Pinpoint the cell where the given text exists, returning its (X, Y) midpoint coordinate. 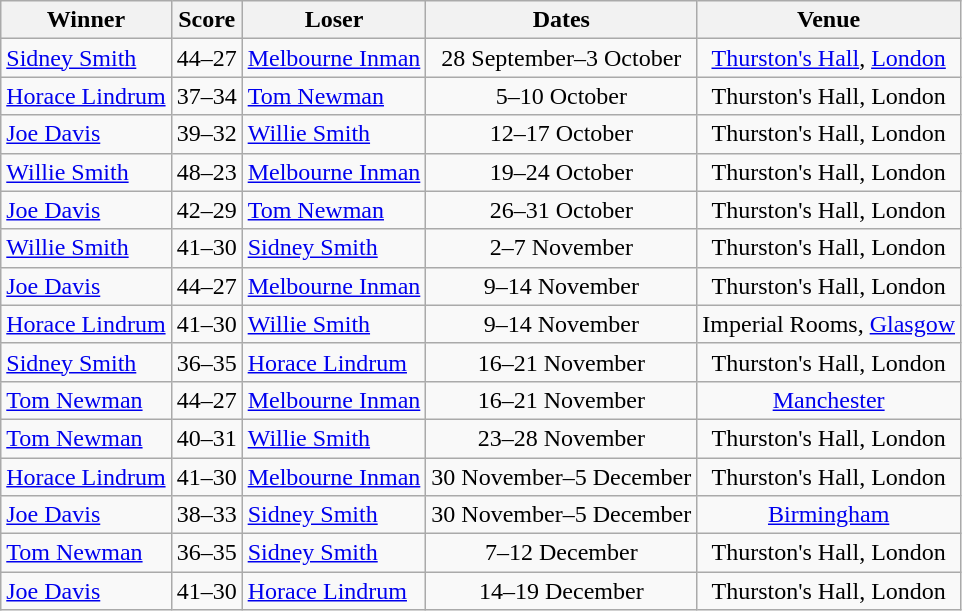
Manchester (829, 400)
Dates (562, 20)
38–33 (206, 515)
23–28 November (562, 438)
28 September–3 October (562, 58)
5–10 October (562, 96)
2–7 November (562, 248)
40–31 (206, 438)
Loser (334, 20)
Imperial Rooms, Glasgow (829, 324)
26–31 October (562, 210)
14–19 December (562, 591)
Winner (86, 20)
48–23 (206, 172)
39–32 (206, 134)
Score (206, 20)
12–17 October (562, 134)
37–34 (206, 96)
19–24 October (562, 172)
Birmingham (829, 515)
Venue (829, 20)
7–12 December (562, 553)
42–29 (206, 210)
